Capture the cell that displays the provided text and extract its [X, Y] central coordinate. 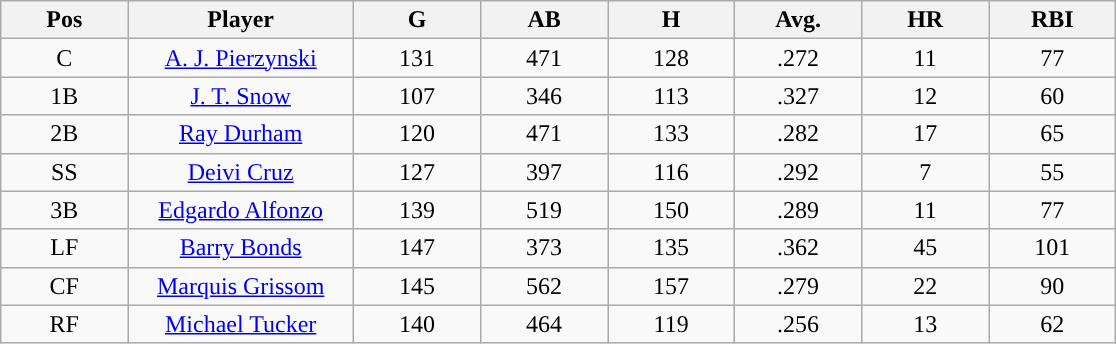
131 [418, 58]
397 [544, 172]
.282 [798, 134]
Edgardo Alfonzo [241, 210]
J. T. Snow [241, 96]
CF [64, 286]
140 [418, 324]
120 [418, 134]
HR [926, 20]
145 [418, 286]
62 [1052, 324]
.292 [798, 172]
C [64, 58]
150 [672, 210]
133 [672, 134]
.279 [798, 286]
346 [544, 96]
3B [64, 210]
101 [1052, 248]
22 [926, 286]
127 [418, 172]
13 [926, 324]
7 [926, 172]
373 [544, 248]
Deivi Cruz [241, 172]
519 [544, 210]
119 [672, 324]
157 [672, 286]
55 [1052, 172]
65 [1052, 134]
107 [418, 96]
AB [544, 20]
SS [64, 172]
464 [544, 324]
116 [672, 172]
RBI [1052, 20]
Michael Tucker [241, 324]
113 [672, 96]
Barry Bonds [241, 248]
Marquis Grissom [241, 286]
45 [926, 248]
G [418, 20]
90 [1052, 286]
1B [64, 96]
A. J. Pierzynski [241, 58]
.327 [798, 96]
RF [64, 324]
135 [672, 248]
Pos [64, 20]
2B [64, 134]
12 [926, 96]
Player [241, 20]
128 [672, 58]
Avg. [798, 20]
.362 [798, 248]
H [672, 20]
139 [418, 210]
60 [1052, 96]
562 [544, 286]
.289 [798, 210]
Ray Durham [241, 134]
.256 [798, 324]
147 [418, 248]
.272 [798, 58]
LF [64, 248]
17 [926, 134]
